Return the [X, Y] coordinate for the center point of the cell that contains the specified text.  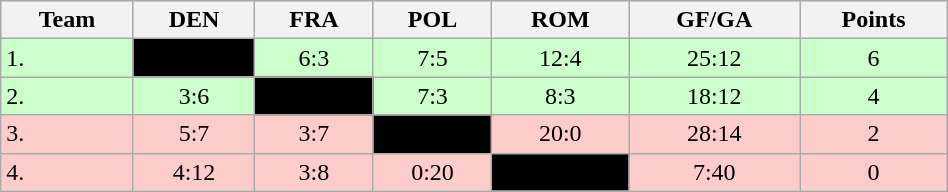
7:40 [714, 172]
Points [874, 20]
3:8 [314, 172]
25:12 [714, 58]
ROM [560, 20]
6:3 [314, 58]
3:6 [194, 96]
2 [874, 134]
2. [68, 96]
12:4 [560, 58]
4. [68, 172]
4 [874, 96]
8:3 [560, 96]
Team [68, 20]
3:7 [314, 134]
POL [432, 20]
18:12 [714, 96]
7:5 [432, 58]
7:3 [432, 96]
0 [874, 172]
5:7 [194, 134]
1. [68, 58]
20:0 [560, 134]
28:14 [714, 134]
3. [68, 134]
DEN [194, 20]
4:12 [194, 172]
GF/GA [714, 20]
0:20 [432, 172]
6 [874, 58]
FRA [314, 20]
